Capture the cell that displays the provided text and extract its (X, Y) central coordinate. 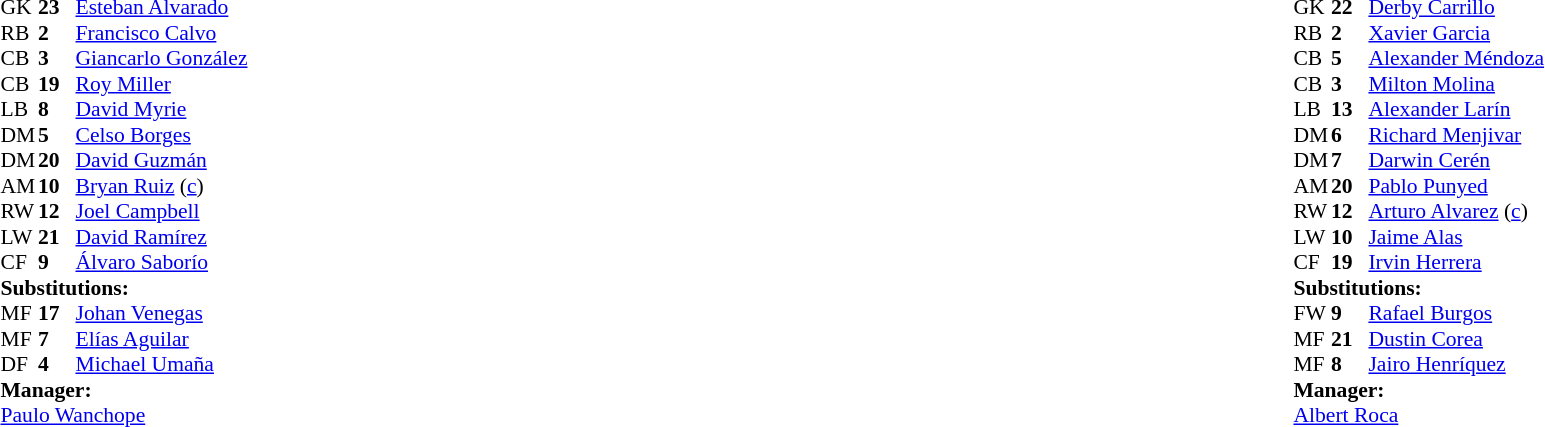
Alexander Larín (1456, 109)
Rafael Burgos (1456, 313)
Alexander Méndoza (1456, 59)
Álvaro Saborío (162, 263)
Francisco Calvo (162, 33)
Darwin Cerén (1456, 161)
Johan Venegas (162, 313)
David Myrie (162, 109)
Milton Molina (1456, 84)
Giancarlo González (162, 59)
Dustin Corea (1456, 339)
Arturo Alvarez (c) (1456, 211)
Bryan Ruiz (c) (162, 186)
Richard Menjivar (1456, 135)
Pablo Punyed (1456, 186)
13 (1350, 109)
17 (57, 313)
FW (1312, 313)
Joel Campbell (162, 211)
4 (57, 365)
Jaime Alas (1456, 237)
David Ramírez (162, 237)
David Guzmán (162, 161)
Celso Borges (162, 135)
Xavier Garcia (1456, 33)
Irvin Herrera (1456, 263)
6 (1350, 135)
DF (19, 365)
Elías Aguilar (162, 339)
Jairo Henríquez (1456, 365)
Michael Umaña (162, 365)
Roy Miller (162, 84)
